Locate the cell with the specified text and output its [x, y] center coordinate. 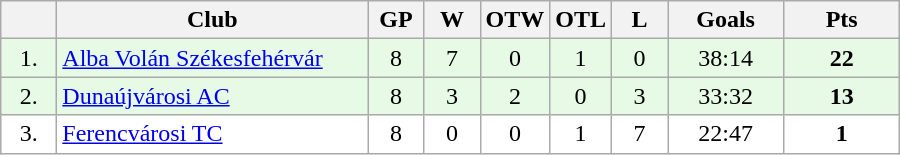
3. [29, 134]
1. [29, 58]
13 [842, 96]
Club [212, 20]
22:47 [726, 134]
GP [396, 20]
Dunaújvárosi AC [212, 96]
38:14 [726, 58]
Alba Volán Székesfehérvár [212, 58]
Ferencvárosi TC [212, 134]
W [452, 20]
Goals [726, 20]
OTW [515, 20]
2. [29, 96]
2 [515, 96]
L [640, 20]
Pts [842, 20]
22 [842, 58]
33:32 [726, 96]
OTL [581, 20]
